Return (X, Y) of the center of cell containing provided text 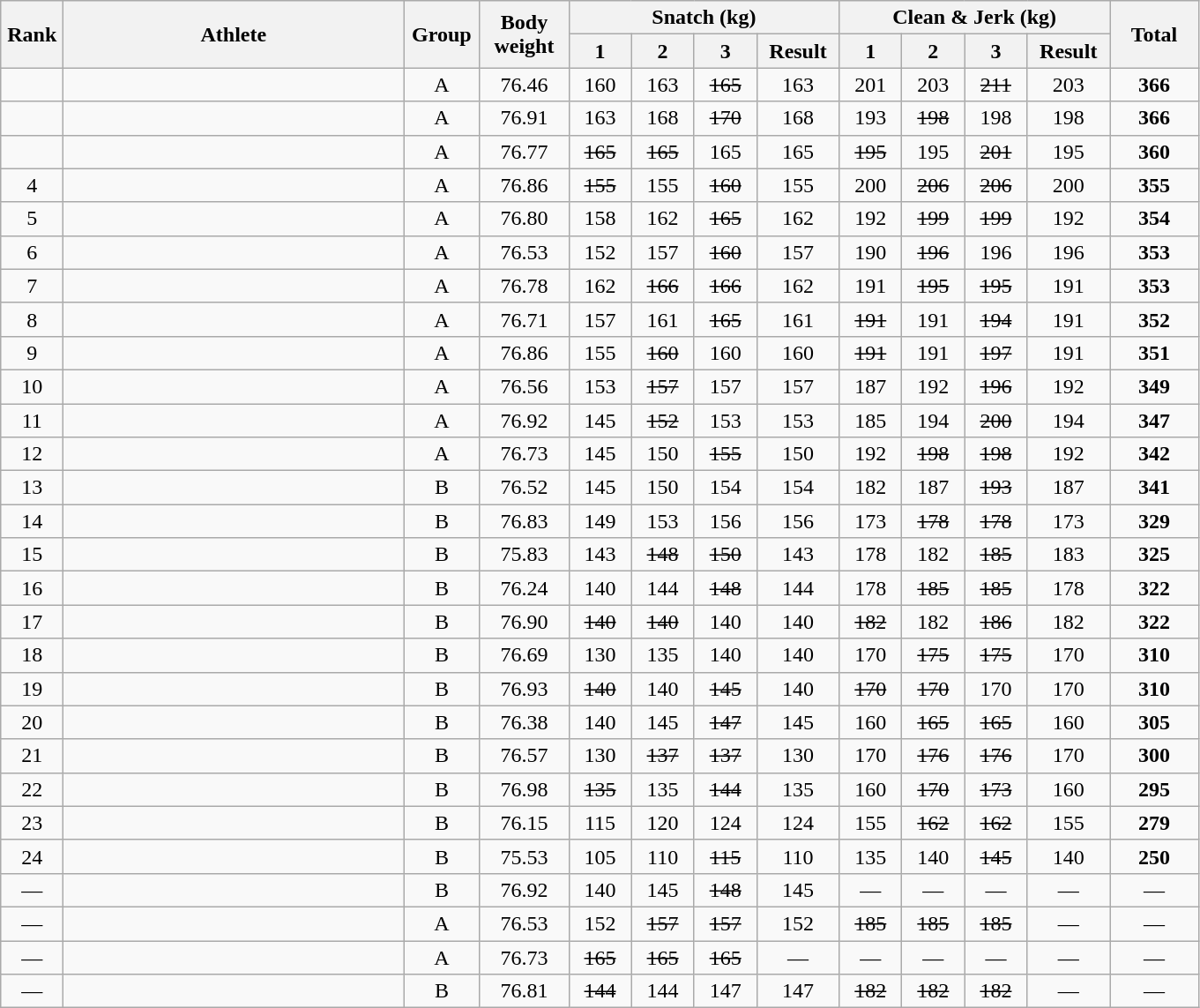
76.57 (524, 756)
354 (1153, 219)
22 (32, 789)
76.77 (524, 152)
351 (1153, 353)
190 (871, 252)
341 (1153, 488)
76.24 (524, 588)
355 (1153, 185)
76.81 (524, 991)
347 (1153, 421)
Group (442, 34)
17 (32, 622)
76.93 (524, 689)
6 (32, 252)
18 (32, 655)
120 (663, 823)
Snatch (kg) (704, 18)
158 (600, 219)
149 (600, 521)
197 (996, 353)
11 (32, 421)
Body weight (524, 34)
Total (1153, 34)
12 (32, 454)
342 (1153, 454)
360 (1153, 152)
329 (1153, 521)
Rank (32, 34)
4 (32, 185)
279 (1153, 823)
76.90 (524, 622)
76.38 (524, 722)
7 (32, 286)
75.83 (524, 555)
10 (32, 386)
349 (1153, 386)
14 (32, 521)
186 (996, 622)
16 (32, 588)
76.91 (524, 118)
300 (1153, 756)
76.98 (524, 789)
5 (32, 219)
8 (32, 319)
76.78 (524, 286)
76.71 (524, 319)
76.46 (524, 85)
295 (1153, 789)
305 (1153, 722)
23 (32, 823)
250 (1153, 856)
76.83 (524, 521)
211 (996, 85)
Athlete (234, 34)
76.69 (524, 655)
9 (32, 353)
75.53 (524, 856)
24 (32, 856)
76.80 (524, 219)
21 (32, 756)
20 (32, 722)
325 (1153, 555)
105 (600, 856)
19 (32, 689)
76.15 (524, 823)
352 (1153, 319)
76.56 (524, 386)
13 (32, 488)
183 (1069, 555)
76.52 (524, 488)
Clean & Jerk (kg) (975, 18)
15 (32, 555)
